Output the (X, Y) coordinate of the center of the cell containing the given text.  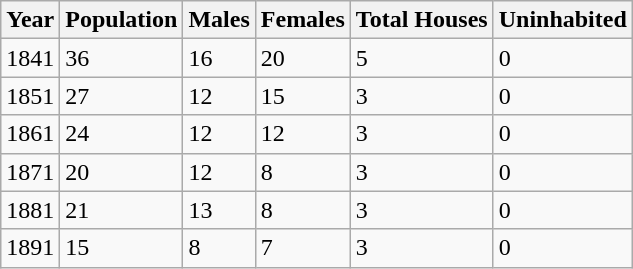
1861 (30, 134)
Females (302, 20)
16 (219, 58)
27 (122, 96)
21 (122, 210)
Uninhabited (562, 20)
1871 (30, 172)
13 (219, 210)
1891 (30, 248)
1851 (30, 96)
Population (122, 20)
1881 (30, 210)
7 (302, 248)
1841 (30, 58)
Total Houses (422, 20)
Males (219, 20)
5 (422, 58)
Year (30, 20)
24 (122, 134)
36 (122, 58)
